Capture the cell that displays the provided text and extract its [x, y] central coordinate. 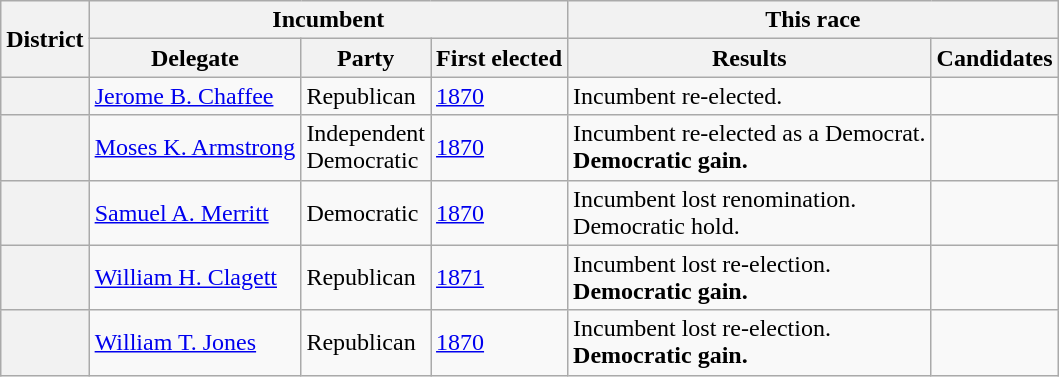
Jerome B. Chaffee [195, 96]
Samuel A. Merritt [195, 212]
Incumbent [328, 20]
Incumbent re-elected. [750, 96]
District [45, 39]
IndependentDemocratic [366, 148]
Democratic [366, 212]
Results [750, 58]
Incumbent re-elected as a Democrat.Democratic gain. [750, 148]
1871 [500, 278]
This race [814, 20]
Party [366, 58]
First elected [500, 58]
William T. Jones [195, 342]
Delegate [195, 58]
Moses K. Armstrong [195, 148]
Candidates [994, 58]
Incumbent lost renomination.Democratic hold. [750, 212]
William H. Clagett [195, 278]
